Return [x, y] of the center of cell containing provided text 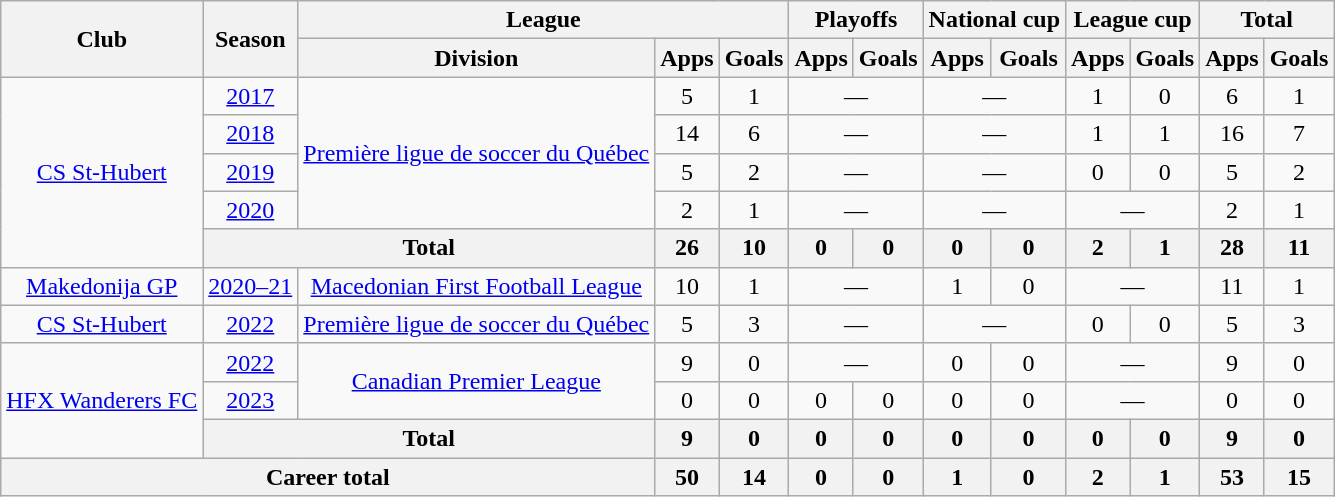
Macedonian First Football League [476, 286]
2023 [250, 400]
Makedonija GP [102, 286]
National cup [994, 20]
League [544, 20]
2020–21 [250, 286]
15 [1299, 477]
28 [1232, 248]
Season [250, 39]
Playoffs [856, 20]
53 [1232, 477]
2018 [250, 134]
26 [687, 248]
2019 [250, 172]
Career total [328, 477]
2020 [250, 210]
Division [476, 58]
16 [1232, 134]
50 [687, 477]
League cup [1133, 20]
Canadian Premier League [476, 381]
7 [1299, 134]
2017 [250, 96]
HFX Wanderers FC [102, 400]
Club [102, 39]
